Output the (X, Y) coordinate of the center of the cell containing the given text.  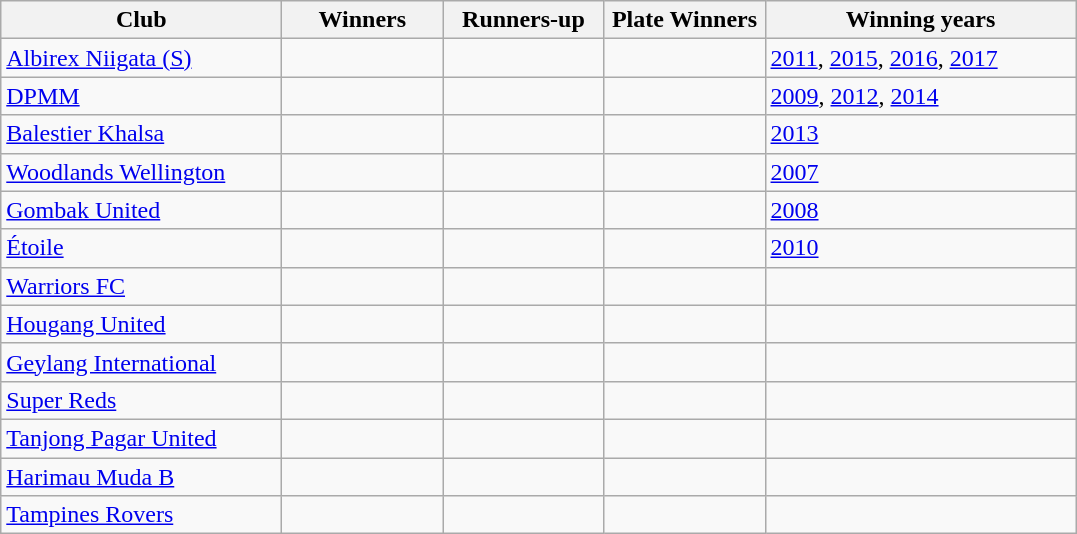
Tampines Rovers (142, 515)
Geylang International (142, 362)
Winners (362, 20)
Gombak United (142, 210)
Hougang United (142, 324)
Albirex Niigata (S) (142, 58)
Super Reds (142, 400)
Étoile (142, 248)
Runners-up (524, 20)
Woodlands Wellington (142, 172)
Tanjong Pagar United (142, 438)
2008 (920, 210)
2011, 2015, 2016, 2017 (920, 58)
Balestier Khalsa (142, 134)
Harimau Muda B (142, 477)
DPMM (142, 96)
Club (142, 20)
2010 (920, 248)
2009, 2012, 2014 (920, 96)
Winning years (920, 20)
Warriors FC (142, 286)
2013 (920, 134)
Plate Winners (684, 20)
2007 (920, 172)
